Capture the cell that displays the provided text and extract its [x, y] central coordinate. 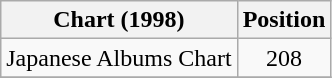
Chart (1998) [119, 20]
Position [284, 20]
208 [284, 58]
Japanese Albums Chart [119, 58]
